Determine the [X, Y] coordinate at the center of the cell enclosing the given text.  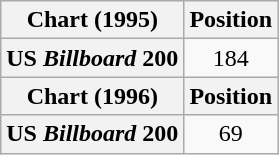
184 [231, 58]
Chart (1996) [92, 96]
69 [231, 134]
Chart (1995) [92, 20]
